From the cell containing the given text, extract its center point as [X, Y] coordinate. 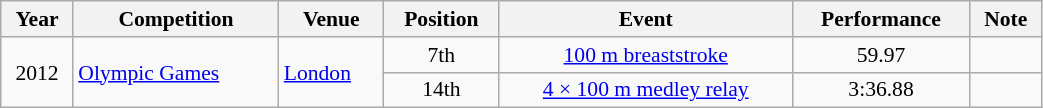
4 × 100 m medley relay [646, 90]
14th [442, 90]
London [332, 72]
Note [1006, 19]
Competition [176, 19]
Performance [882, 19]
Event [646, 19]
7th [442, 55]
Year [38, 19]
59.97 [882, 55]
100 m breaststroke [646, 55]
Olympic Games [176, 72]
2012 [38, 72]
3:36.88 [882, 90]
Venue [332, 19]
Position [442, 19]
